Identify which cell holds the provided text, then report its (X, Y) central coordinate. 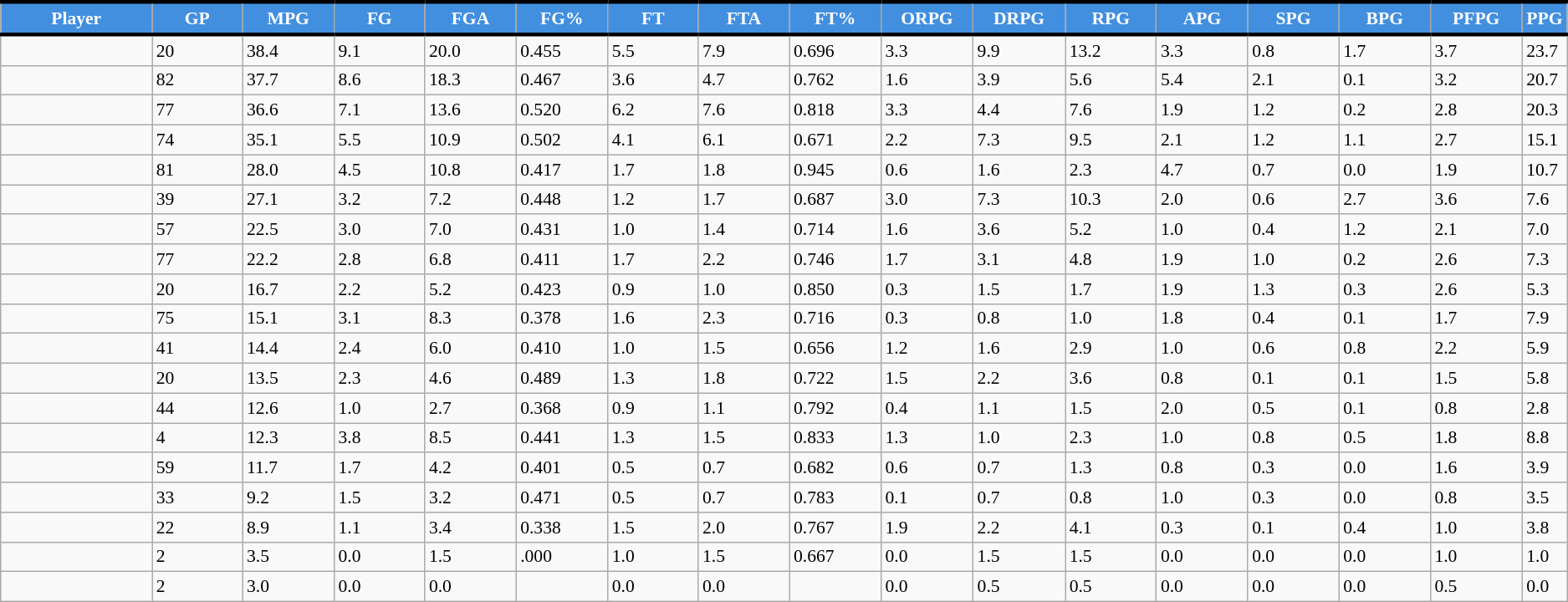
81 (197, 170)
14.4 (289, 349)
0.471 (562, 497)
12.6 (289, 408)
0.417 (562, 170)
59 (197, 468)
12.3 (289, 438)
0.714 (835, 230)
5.4 (1203, 80)
8.9 (289, 528)
28.0 (289, 170)
7.2 (470, 200)
RPG (1111, 18)
0.338 (562, 528)
13.6 (470, 110)
FT (653, 18)
13.5 (289, 379)
4.8 (1111, 259)
0.410 (562, 349)
4 (197, 438)
0.423 (562, 289)
0.850 (835, 289)
DRPG (1019, 18)
5.8 (1545, 379)
PPG (1545, 18)
0.767 (835, 528)
0.682 (835, 468)
8.6 (379, 80)
0.792 (835, 408)
2.4 (379, 349)
6.2 (653, 110)
4.6 (470, 379)
2.9 (1111, 349)
37.7 (289, 80)
10.8 (470, 170)
35.1 (289, 140)
0.746 (835, 259)
6.1 (744, 140)
10.7 (1545, 170)
1.4 (744, 230)
8.3 (470, 319)
PFPG (1476, 18)
75 (197, 319)
FGA (470, 18)
3.4 (470, 528)
0.687 (835, 200)
38.4 (289, 50)
Player (77, 18)
9.1 (379, 50)
7.1 (379, 110)
0.762 (835, 80)
GP (197, 18)
27.1 (289, 200)
8.5 (470, 438)
APG (1203, 18)
6.0 (470, 349)
6.8 (470, 259)
22.5 (289, 230)
9.2 (289, 497)
0.455 (562, 50)
0.722 (835, 379)
11.7 (289, 468)
0.818 (835, 110)
23.7 (1545, 50)
20.7 (1545, 80)
33 (197, 497)
0.378 (562, 319)
3.7 (1476, 50)
0.716 (835, 319)
0.945 (835, 170)
4.2 (470, 468)
0.783 (835, 497)
MPG (289, 18)
16.7 (289, 289)
8.8 (1545, 438)
0.833 (835, 438)
39 (197, 200)
57 (197, 230)
10.9 (470, 140)
0.431 (562, 230)
0.656 (835, 349)
0.441 (562, 438)
0.368 (562, 408)
18.3 (470, 80)
FG% (562, 18)
0.502 (562, 140)
0.411 (562, 259)
FT% (835, 18)
ORPG (927, 18)
10.3 (1111, 200)
82 (197, 80)
0.520 (562, 110)
0.467 (562, 80)
0.696 (835, 50)
0.448 (562, 200)
41 (197, 349)
44 (197, 408)
4.5 (379, 170)
22 (197, 528)
5.9 (1545, 349)
22.2 (289, 259)
36.6 (289, 110)
SPG (1293, 18)
74 (197, 140)
5.3 (1545, 289)
BPG (1385, 18)
.000 (562, 557)
FG (379, 18)
FTA (744, 18)
9.9 (1019, 50)
4.4 (1019, 110)
5.6 (1111, 80)
20.0 (470, 50)
0.489 (562, 379)
0.671 (835, 140)
13.2 (1111, 50)
0.667 (835, 557)
0.401 (562, 468)
9.5 (1111, 140)
20.3 (1545, 110)
